From the cell containing the given text, extract its center point as [x, y] coordinate. 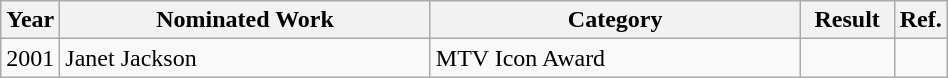
Ref. [920, 20]
Category [615, 20]
Year [30, 20]
Nominated Work [245, 20]
MTV Icon Award [615, 58]
Janet Jackson [245, 58]
Result [847, 20]
2001 [30, 58]
